Scan for the cell matching the given text and deliver its (x, y) coordinate at center. 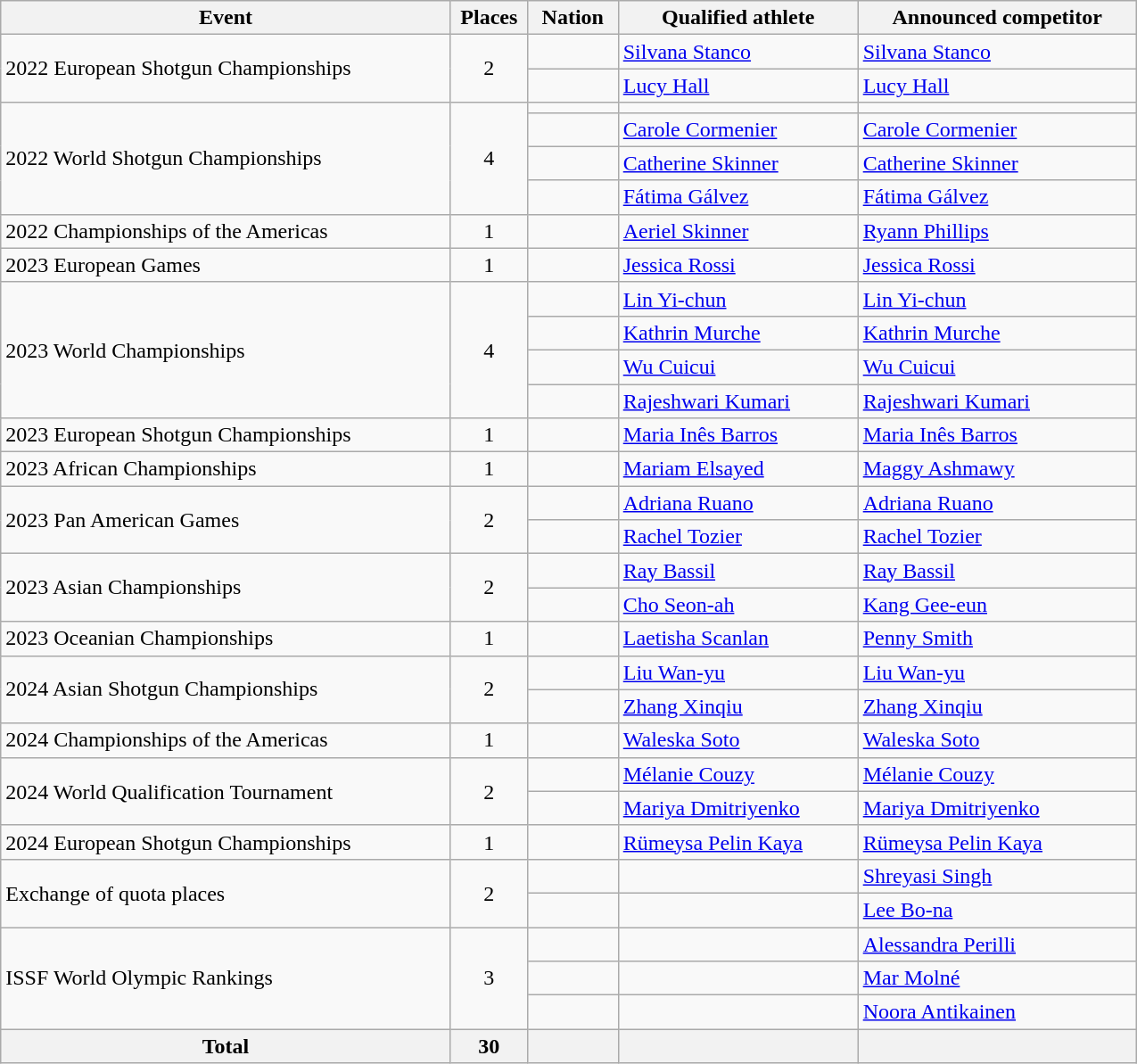
2023 European Games (227, 265)
Cho Seon-ah (738, 605)
Total (227, 1046)
30 (489, 1046)
2023 African Championships (227, 469)
Qualified athlete (738, 18)
Alessandra Perilli (997, 944)
Noora Antikainen (997, 1012)
Places (489, 18)
Mariam Elsayed (738, 469)
2024 World Qualification Tournament (227, 791)
3 (489, 978)
ISSF World Olympic Rankings (227, 978)
2023 Pan American Games (227, 520)
Aeriel Skinner (738, 231)
Nation (573, 18)
2022 European Shotgun Championships (227, 69)
2023 Asian Championships (227, 588)
Penny Smith (997, 639)
Lee Bo-na (997, 910)
2023 Oceanian Championships (227, 639)
2024 Asian Shotgun Championships (227, 689)
Exchange of quota places (227, 893)
Maggy Ashmawy (997, 469)
Shreyasi Singh (997, 876)
Announced competitor (997, 18)
Event (227, 18)
2022 Championships of the Americas (227, 231)
Kang Gee-eun (997, 605)
2022 World Shotgun Championships (227, 159)
Laetisha Scanlan (738, 639)
2023 European Shotgun Championships (227, 435)
2024 Championships of the Americas (227, 740)
2023 World Championships (227, 350)
2024 European Shotgun Championships (227, 842)
Mar Molné (997, 978)
Ryann Phillips (997, 231)
